Return the (X, Y) coordinate for the center point of the cell that contains the specified text.  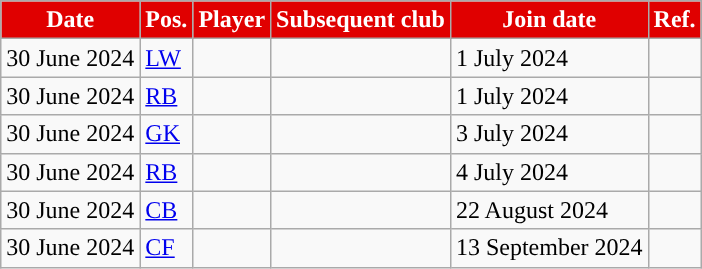
22 August 2024 (549, 210)
CB (166, 210)
Player (232, 20)
LW (166, 58)
Subsequent club (361, 20)
13 September 2024 (549, 248)
Pos. (166, 20)
CF (166, 248)
3 July 2024 (549, 134)
GK (166, 134)
Ref. (674, 20)
Date (70, 20)
4 July 2024 (549, 172)
Join date (549, 20)
